Return [x, y] of the center of cell containing provided text 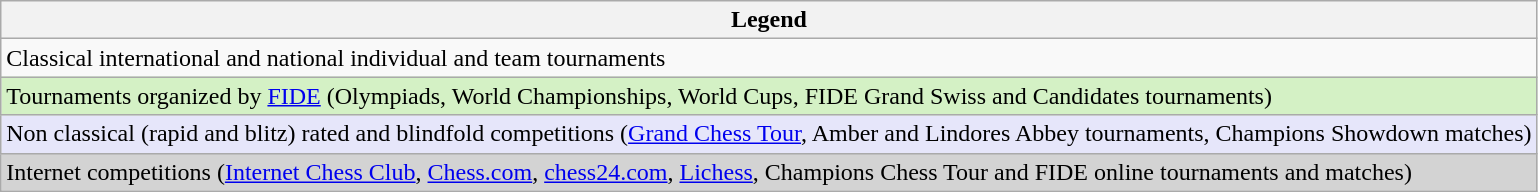
Legend [769, 20]
Internet competitions (Internet Chess Club, Chess.com, chess24.com, Lichess, Champions Chess Tour and FIDE online tournaments and matches) [769, 172]
Non classical (rapid and blitz) rated and blindfold competitions (Grand Chess Tour, Amber and Lindores Abbey tournaments, Champions Showdown matches) [769, 134]
Classical international and national individual and team tournaments [769, 58]
Tournaments organized by FIDE (Olympiads, World Championships, World Cups, FIDE Grand Swiss and Candidates tournaments) [769, 96]
